Extract the [X, Y] coordinate from the center of the cell holding the provided text.  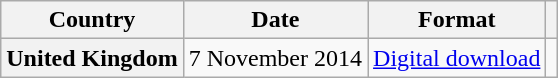
Format [457, 20]
Date [275, 20]
Digital download [457, 58]
Country [92, 20]
United Kingdom [92, 58]
7 November 2014 [275, 58]
